Capture the cell that displays the provided text and extract its (x, y) central coordinate. 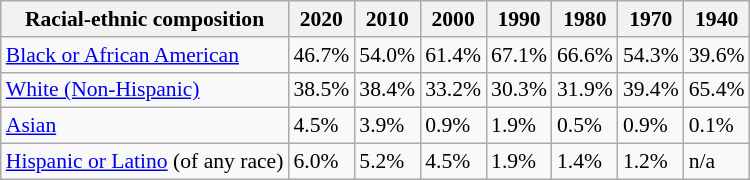
38.4% (387, 90)
66.6% (585, 55)
2010 (387, 19)
67.1% (519, 55)
0.1% (717, 126)
6.0% (321, 162)
Hispanic or Latino (of any race) (145, 162)
Black or African American (145, 55)
31.9% (585, 90)
39.4% (651, 90)
30.3% (519, 90)
5.2% (387, 162)
1.2% (651, 162)
2000 (453, 19)
Asian (145, 126)
1990 (519, 19)
33.2% (453, 90)
1940 (717, 19)
54.3% (651, 55)
65.4% (717, 90)
61.4% (453, 55)
46.7% (321, 55)
38.5% (321, 90)
White (Non-Hispanic) (145, 90)
0.5% (585, 126)
54.0% (387, 55)
3.9% (387, 126)
1.4% (585, 162)
1980 (585, 19)
1970 (651, 19)
2020 (321, 19)
Racial-ethnic composition (145, 19)
39.6% (717, 55)
n/a (717, 162)
